Find where the given text appears and provide that cell's center as [x, y] coordinate. 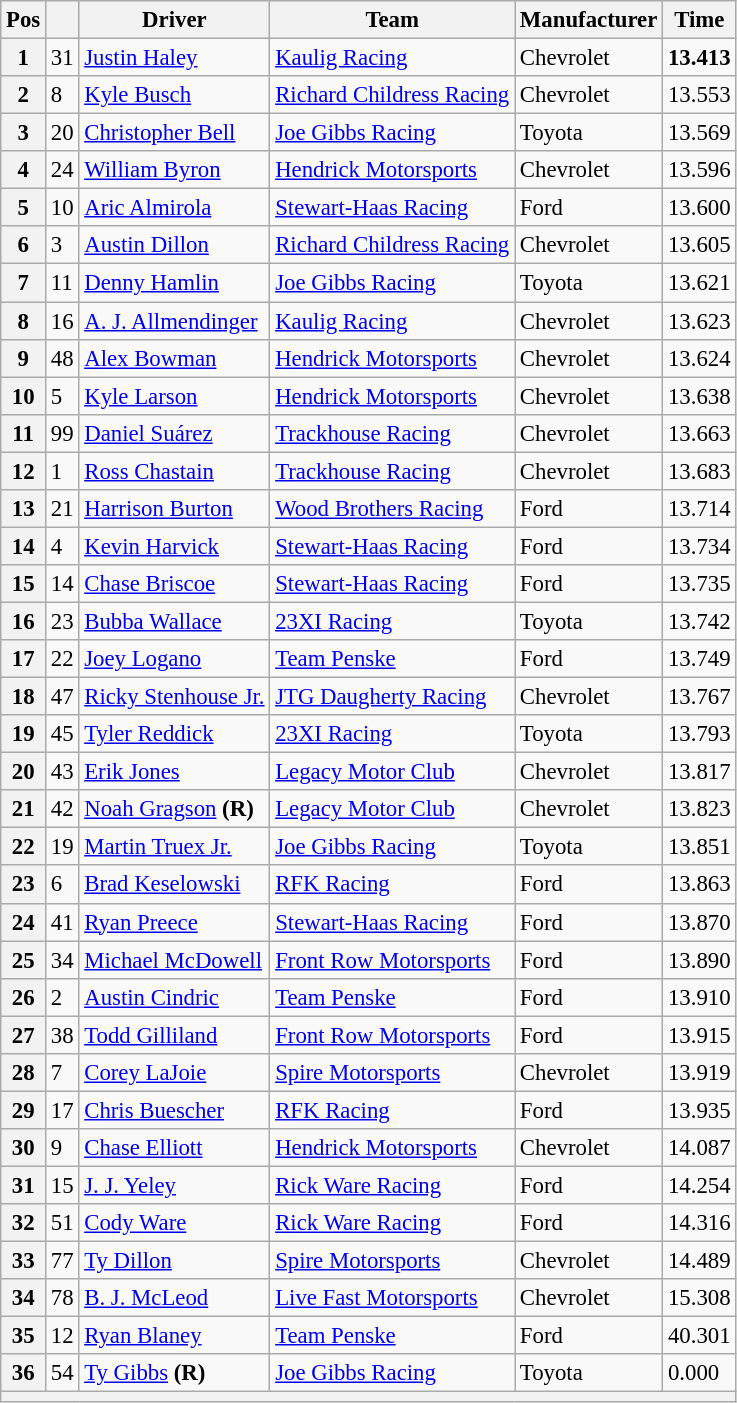
Christopher Bell [174, 133]
13.919 [700, 1073]
Noah Gragson (R) [174, 809]
13.742 [700, 621]
Justin Haley [174, 58]
30 [24, 1148]
35 [24, 1336]
14.087 [700, 1148]
Manufacturer [589, 20]
13.683 [700, 471]
William Byron [174, 170]
Pos [24, 20]
Chase Elliott [174, 1148]
J. J. Yeley [174, 1185]
Austin Dillon [174, 245]
Kyle Busch [174, 95]
Joey Logano [174, 659]
13.569 [700, 133]
Kyle Larson [174, 396]
Ty Dillon [174, 1261]
13.817 [700, 772]
13.935 [700, 1110]
13.910 [700, 997]
13.734 [700, 546]
99 [62, 433]
14.316 [700, 1223]
Ty Gibbs (R) [174, 1373]
13.890 [700, 960]
Ryan Blaney [174, 1336]
Denny Hamlin [174, 283]
77 [62, 1261]
36 [24, 1373]
13.870 [700, 922]
28 [24, 1073]
Aric Almirola [174, 208]
Brad Keselowski [174, 885]
Harrison Burton [174, 509]
15.308 [700, 1298]
13.605 [700, 245]
13.767 [700, 697]
13.600 [700, 208]
Ryan Preece [174, 922]
Cody Ware [174, 1223]
13.553 [700, 95]
Todd Gilliland [174, 1035]
Chase Briscoe [174, 584]
13.596 [700, 170]
13.863 [700, 885]
13.714 [700, 509]
Austin Cindric [174, 997]
A. J. Allmendinger [174, 321]
Driver [174, 20]
Team [392, 20]
13.749 [700, 659]
Daniel Suárez [174, 433]
Martin Truex Jr. [174, 847]
Alex Bowman [174, 358]
Tyler Reddick [174, 734]
27 [24, 1035]
Chris Buescher [174, 1110]
13.735 [700, 584]
Erik Jones [174, 772]
47 [62, 697]
38 [62, 1035]
78 [62, 1298]
13.823 [700, 809]
13.621 [700, 283]
Live Fast Motorsports [392, 1298]
51 [62, 1223]
18 [24, 697]
33 [24, 1261]
26 [24, 997]
Michael McDowell [174, 960]
Ricky Stenhouse Jr. [174, 697]
JTG Daugherty Racing [392, 697]
Ross Chastain [174, 471]
41 [62, 922]
13.624 [700, 358]
B. J. McLeod [174, 1298]
14.489 [700, 1261]
Wood Brothers Racing [392, 509]
0.000 [700, 1373]
13 [24, 509]
Kevin Harvick [174, 546]
54 [62, 1373]
13.851 [700, 847]
25 [24, 960]
13.623 [700, 321]
Corey LaJoie [174, 1073]
Bubba Wallace [174, 621]
13.663 [700, 433]
42 [62, 809]
13.915 [700, 1035]
13.638 [700, 396]
14.254 [700, 1185]
45 [62, 734]
Time [700, 20]
48 [62, 358]
29 [24, 1110]
13.413 [700, 58]
13.793 [700, 734]
32 [24, 1223]
43 [62, 772]
40.301 [700, 1336]
